Identify which cell holds the provided text, then report its (X, Y) central coordinate. 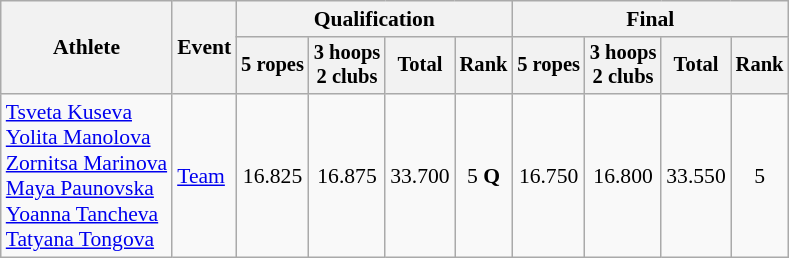
5 (760, 176)
16.750 (548, 176)
Final (650, 19)
Tsveta KusevaYolita ManolovaZornitsa MarinovaMaya PaunovskaYoanna TanchevaTatyana Tongova (86, 176)
Qualification (374, 19)
33.550 (696, 176)
5 Q (484, 176)
Team (204, 176)
Event (204, 48)
16.825 (272, 176)
16.800 (623, 176)
16.875 (347, 176)
33.700 (420, 176)
Athlete (86, 48)
